Scan for the cell matching the given text and deliver its [x, y] coordinate at center. 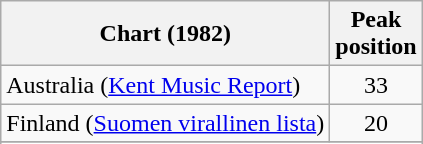
33 [376, 85]
20 [376, 123]
Finland (Suomen virallinen lista) [166, 123]
Chart (1982) [166, 34]
Peakposition [376, 34]
Australia (Kent Music Report) [166, 85]
